From the cell containing the given text, extract its center point as (x, y) coordinate. 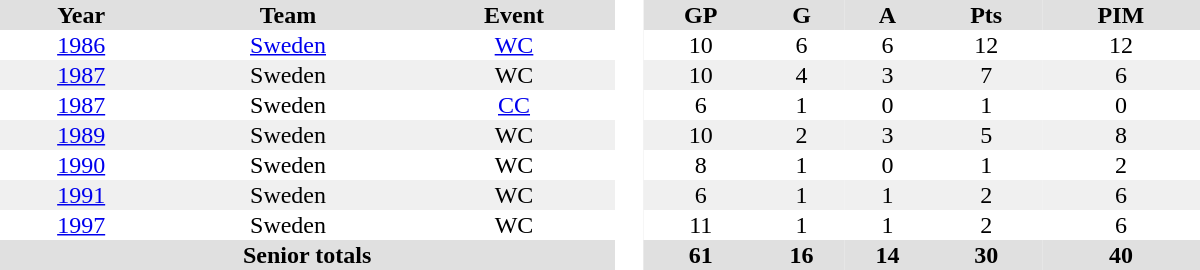
Year (81, 15)
61 (701, 255)
G (802, 15)
Team (288, 15)
1997 (81, 225)
1991 (81, 195)
16 (802, 255)
5 (986, 135)
7 (986, 75)
4 (802, 75)
Senior totals (307, 255)
1990 (81, 165)
14 (887, 255)
Event (514, 15)
30 (986, 255)
GP (701, 15)
A (887, 15)
PIM (1121, 15)
40 (1121, 255)
1989 (81, 135)
CC (514, 105)
11 (701, 225)
Pts (986, 15)
1986 (81, 45)
